Scan for the cell matching the given text and deliver its [x, y] coordinate at center. 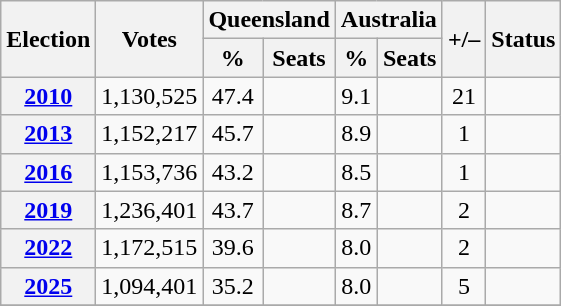
43.2 [233, 172]
1,130,525 [150, 96]
Status [524, 39]
2010 [48, 96]
1,236,401 [150, 210]
2013 [48, 134]
43.7 [233, 210]
21 [464, 96]
Election [48, 39]
8.5 [356, 172]
1,094,401 [150, 286]
8.9 [356, 134]
2019 [48, 210]
Votes [150, 39]
47.4 [233, 96]
45.7 [233, 134]
2022 [48, 248]
35.2 [233, 286]
39.6 [233, 248]
2025 [48, 286]
+/– [464, 39]
8.7 [356, 210]
2016 [48, 172]
1,153,736 [150, 172]
1,152,217 [150, 134]
1,172,515 [150, 248]
9.1 [356, 96]
Queensland [269, 20]
5 [464, 286]
Australia [388, 20]
